Return the [X, Y] coordinate for the center point of the cell that contains the specified text.  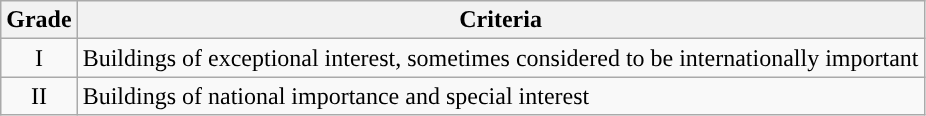
II [39, 96]
Buildings of exceptional interest, sometimes considered to be internationally important [500, 58]
I [39, 58]
Criteria [500, 20]
Grade [39, 20]
Buildings of national importance and special interest [500, 96]
